Output the [X, Y] coordinate of the center of the cell containing the given text.  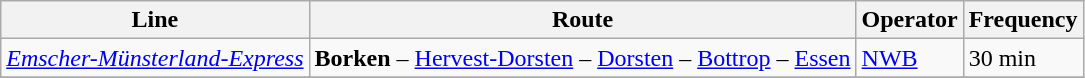
Borken – Hervest-Dorsten – Dorsten – Bottrop – Essen [582, 58]
NWB [910, 58]
Emscher-Münsterland-Express [155, 58]
Frequency [1023, 20]
Operator [910, 20]
Line [155, 20]
30 min [1023, 58]
Route [582, 20]
